Search for the cell housing the specified text and yield its [x, y] center coordinate. 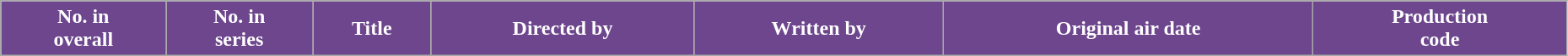
Original air date [1129, 29]
Productioncode [1441, 29]
Title [371, 29]
Directed by [563, 29]
No. inoverall [84, 29]
No. inseries [240, 29]
Written by [819, 29]
